Output the (X, Y) coordinate of the center of the cell containing the given text.  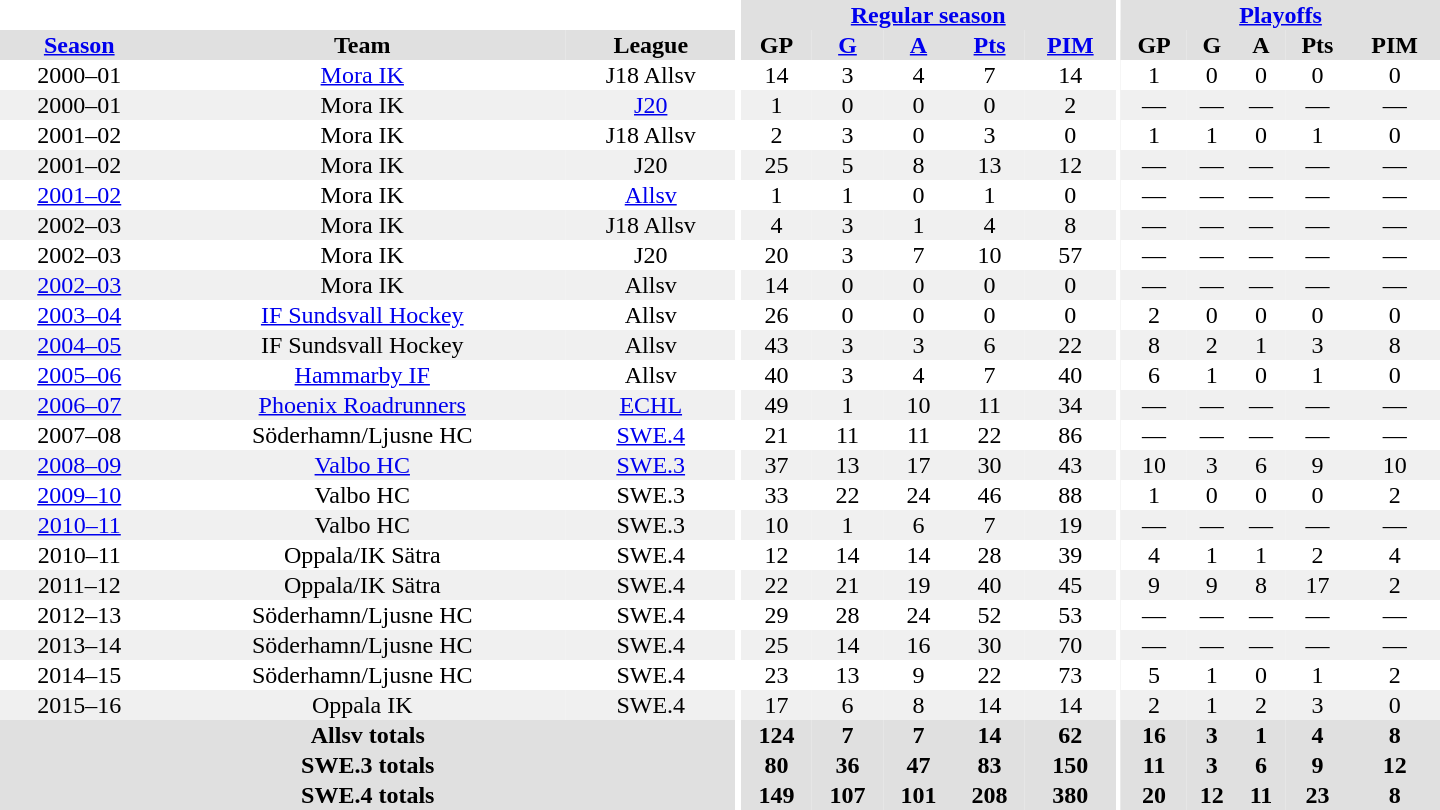
53 (1070, 615)
Oppala IK (362, 705)
150 (1070, 765)
34 (1070, 405)
29 (776, 615)
208 (990, 795)
ECHL (650, 405)
37 (776, 465)
49 (776, 405)
33 (776, 495)
2003–04 (80, 315)
46 (990, 495)
Allsv totals (368, 735)
Season (80, 45)
149 (776, 795)
2012–13 (80, 615)
2004–05 (80, 345)
Hammarby IF (362, 375)
2005–06 (80, 375)
70 (1070, 645)
Regular season (928, 15)
2008–09 (80, 465)
Phoenix Roadrunners (362, 405)
88 (1070, 495)
26 (776, 315)
62 (1070, 735)
101 (918, 795)
2007–08 (80, 435)
86 (1070, 435)
2015–16 (80, 705)
57 (1070, 255)
47 (918, 765)
45 (1070, 585)
83 (990, 765)
SWE.4 totals (368, 795)
73 (1070, 675)
2009–10 (80, 495)
107 (848, 795)
2006–07 (80, 405)
2014–15 (80, 675)
SWE.3 totals (368, 765)
36 (848, 765)
39 (1070, 555)
124 (776, 735)
2011–12 (80, 585)
80 (776, 765)
2013–14 (80, 645)
Team (362, 45)
Playoffs (1280, 15)
52 (990, 615)
League (650, 45)
380 (1070, 795)
